For the text-containing cell, return its midpoint in [X, Y] coordinate format. 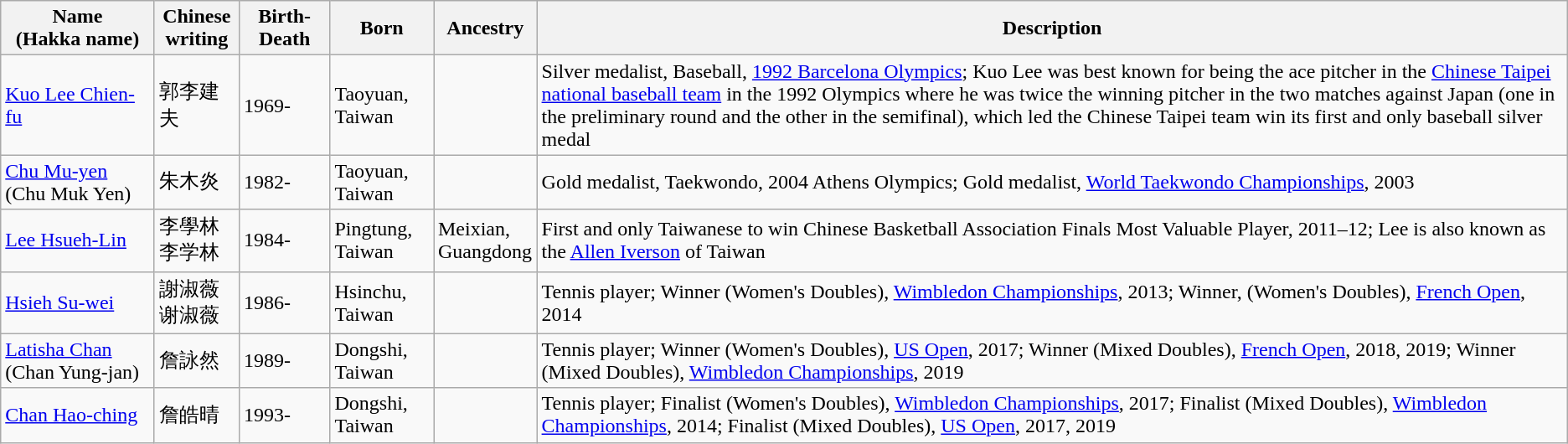
Chu Mu-yen(Chu Muk Yen) [78, 183]
朱木炎 [196, 183]
Hsieh Su-wei [78, 302]
Born [382, 28]
Description [1052, 28]
Meixian, Guangdong [486, 240]
First and only Taiwanese to win Chinese Basketball Association Finals Most Valuable Player, 2011–12; Lee is also known as the Allen Iverson of Taiwan [1052, 240]
Lee Hsueh-Lin [78, 240]
謝淑薇谢淑薇 [196, 302]
Chan Hao-ching [78, 416]
李學林李学林 [196, 240]
1989- [285, 360]
Ancestry [486, 28]
1982- [285, 183]
1984- [285, 240]
Latisha Chan(Chan Yung-jan) [78, 360]
Name(Hakka name) [78, 28]
Hsinchu, Taiwan [382, 302]
郭李建夫 [196, 106]
1969- [285, 106]
1986- [285, 302]
1993- [285, 416]
Kuo Lee Chien-fu [78, 106]
Birth-Death [285, 28]
Chinese writing [196, 28]
Pingtung, Taiwan [382, 240]
詹皓晴 [196, 416]
Tennis player; Winner (Women's Doubles), Wimbledon Championships, 2013; Winner, (Women's Doubles), French Open, 2014 [1052, 302]
Gold medalist, Taekwondo, 2004 Athens Olympics; Gold medalist, World Taekwondo Championships, 2003 [1052, 183]
詹詠然 [196, 360]
